Pinpoint the cell where the given text exists, returning its [X, Y] midpoint coordinate. 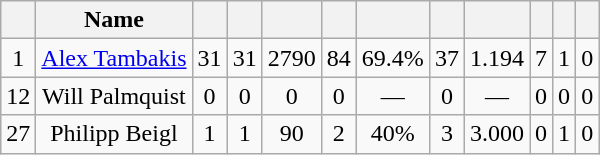
69.4% [392, 58]
90 [292, 134]
37 [446, 58]
40% [392, 134]
3.000 [496, 134]
Alex Tambakis [114, 58]
Philipp Beigl [114, 134]
12 [18, 96]
Name [114, 20]
84 [338, 58]
2 [338, 134]
2790 [292, 58]
Will Palmquist [114, 96]
1.194 [496, 58]
7 [542, 58]
3 [446, 134]
27 [18, 134]
